From the cell containing the given text, extract its center point as [X, Y] coordinate. 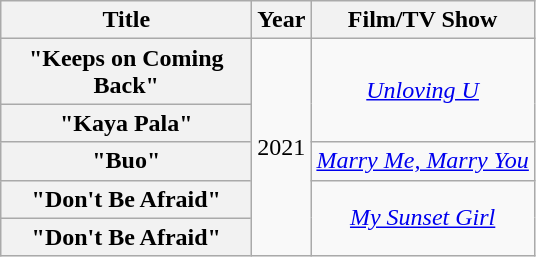
"Keeps on Coming Back" [126, 72]
My Sunset Girl [423, 218]
"Buo" [126, 161]
Film/TV Show [423, 20]
Marry Me, Marry You [423, 161]
Title [126, 20]
Year [282, 20]
2021 [282, 148]
Unloving U [423, 90]
"Kaya Pala" [126, 123]
